Find where the given text appears and provide that cell's center as (x, y) coordinate. 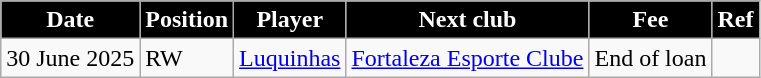
Luquinhas (290, 58)
End of loan (650, 58)
Position (187, 20)
Date (70, 20)
Fortaleza Esporte Clube (468, 58)
30 June 2025 (70, 58)
Ref (736, 20)
Fee (650, 20)
Next club (468, 20)
Player (290, 20)
RW (187, 58)
